Return [x, y] of the center of cell containing provided text 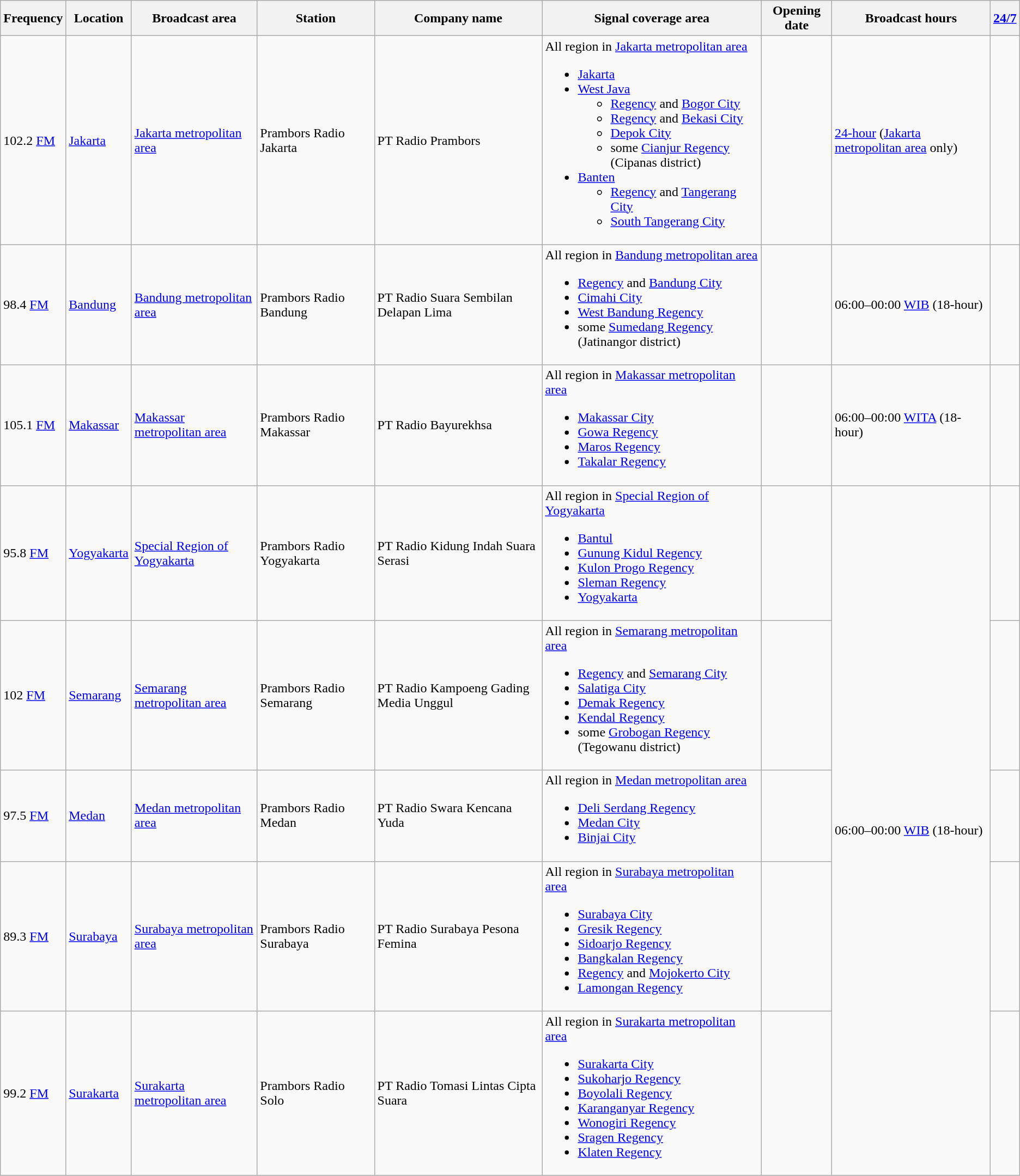
All region in Makassar metropolitan areaMakassar CityGowa RegencyMaros RegencyTakalar Regency [652, 425]
Semarang [99, 695]
PT Radio Surabaya Pesona Femina [458, 936]
95.8 FM [33, 553]
PT Radio Kampoeng Gading Media Unggul [458, 695]
Jakarta metropolitan area [194, 141]
All region in Bandung metropolitan areaRegency and Bandung CityCimahi CityWest Bandung Regencysome Sumedang Regency (Jatinangor district) [652, 305]
Bandung metropolitan area [194, 305]
105.1 FM [33, 425]
PT Radio Tomasi Lintas Cipta Suara [458, 1093]
PT Radio Swara Kencana Yuda [458, 816]
PT Radio Kidung Indah Suara Serasi [458, 553]
97.5 FM [33, 816]
Company name [458, 19]
Prambors Radio Semarang [316, 695]
Makassar [99, 425]
All region in Medan metropolitan areaDeli Serdang RegencyMedan CityBinjai City [652, 816]
Frequency [33, 19]
24/7 [1005, 19]
102 FM [33, 695]
Prambors Radio Solo [316, 1093]
Medan metropolitan area [194, 816]
06:00–00:00 WITA (18-hour) [911, 425]
Yogyakarta [99, 553]
Signal coverage area [652, 19]
Surabaya metropolitan area [194, 936]
Station [316, 19]
All region in Special Region of YogyakartaBantulGunung Kidul RegencyKulon Progo RegencySleman RegencyYogyakarta [652, 553]
89.3 FM [33, 936]
All region in Semarang metropolitan areaRegency and Semarang CitySalatiga CityDemak RegencyKendal Regencysome Grobogan Regency (Tegowanu district) [652, 695]
Prambors Radio Yogyakarta [316, 553]
PT Radio Suara Sembilan Delapan Lima [458, 305]
Location [99, 19]
All region in Surabaya metropolitan areaSurabaya CityGresik RegencySidoarjo RegencyBangkalan RegencyRegency and Mojokerto CityLamongan Regency [652, 936]
Medan [99, 816]
Prambors Radio Surabaya [316, 936]
Surabaya [99, 936]
Prambors Radio Medan [316, 816]
Opening date [797, 19]
Makassar metropolitan area [194, 425]
Bandung [99, 305]
Surakarta metropolitan area [194, 1093]
PT Radio Prambors [458, 141]
Surakarta [99, 1093]
Prambors Radio Makassar [316, 425]
99.2 FM [33, 1093]
Prambors Radio Bandung [316, 305]
24-hour (Jakarta metropolitan area only) [911, 141]
PT Radio Bayurekhsa [458, 425]
Broadcast area [194, 19]
Special Region of Yogyakarta [194, 553]
102.2 FM [33, 141]
Semarang metropolitan area [194, 695]
Prambors Radio Jakarta [316, 141]
Jakarta [99, 141]
Broadcast hours [911, 19]
98.4 FM [33, 305]
